Identify which cell holds the provided text, then report its (X, Y) central coordinate. 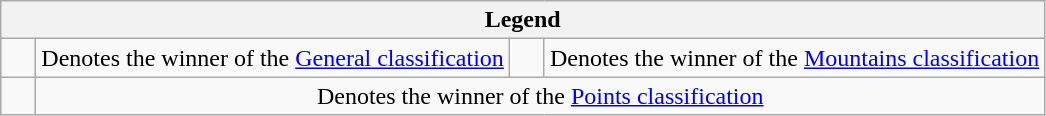
Legend (523, 20)
Denotes the winner of the General classification (273, 58)
Denotes the winner of the Points classification (540, 96)
Denotes the winner of the Mountains classification (794, 58)
